Return the [x, y] coordinate for the center point of the cell that contains the specified text.  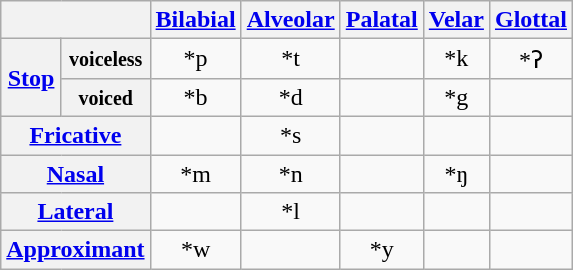
*m [196, 173]
*p [196, 59]
Glottal [530, 20]
Velar [456, 20]
Approximant [76, 250]
*w [196, 250]
*ŋ [456, 173]
voiceless [106, 59]
*b [196, 97]
*k [456, 59]
Bilabial [196, 20]
*y [382, 250]
Palatal [382, 20]
*s [290, 135]
*g [456, 97]
*ʔ [530, 59]
Alveolar [290, 20]
*n [290, 173]
*d [290, 97]
voiced [106, 97]
Fricative [76, 135]
Stop [32, 78]
Lateral [76, 212]
*l [290, 212]
Nasal [76, 173]
*t [290, 59]
